Return the [X, Y] coordinate for the center point of the cell that contains the specified text.  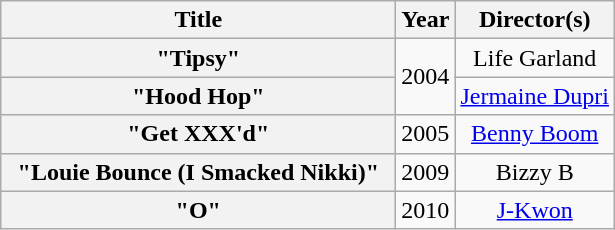
Bizzy B [535, 172]
"Tipsy" [198, 58]
Benny Boom [535, 134]
Director(s) [535, 20]
2009 [426, 172]
"Hood Hop" [198, 96]
Title [198, 20]
Life Garland [535, 58]
"O" [198, 210]
Year [426, 20]
J-Kwon [535, 210]
2004 [426, 77]
2005 [426, 134]
"Get XXX'd" [198, 134]
Jermaine Dupri [535, 96]
2010 [426, 210]
"Louie Bounce (I Smacked Nikki)" [198, 172]
